Extract the (x, y) coordinate from the center of the cell holding the provided text.  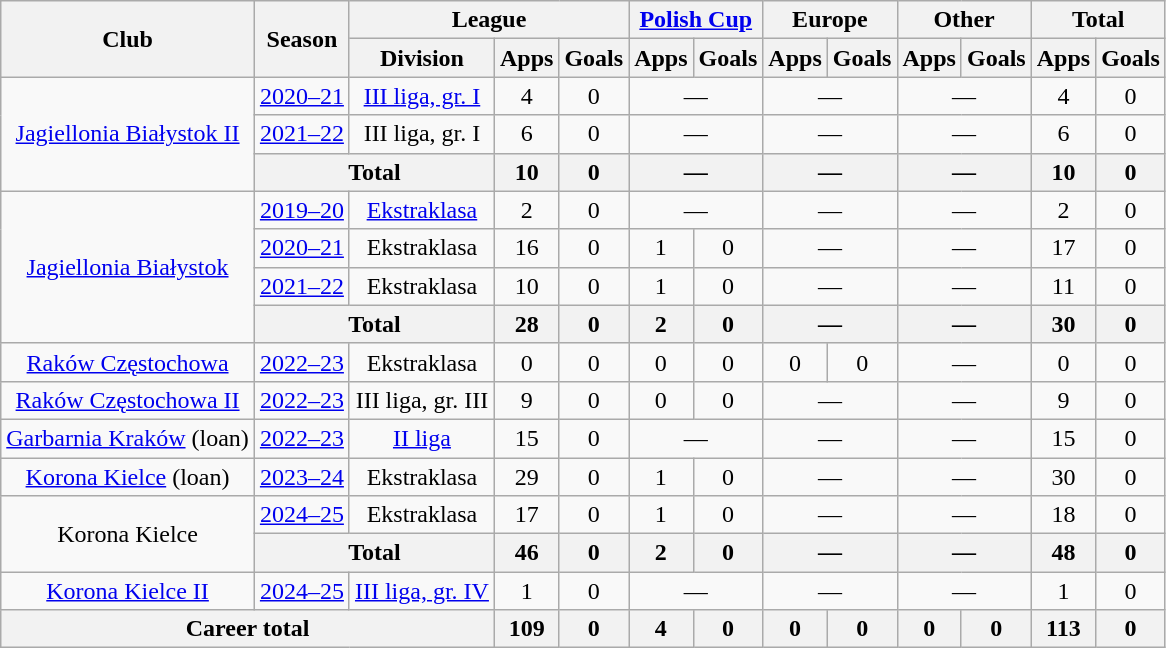
Career total (248, 629)
Raków Częstochowa (128, 362)
2023–24 (302, 477)
28 (526, 324)
League (488, 20)
46 (526, 553)
Division (422, 58)
16 (526, 248)
48 (1063, 553)
Korona Kielce (128, 534)
Garbarnia Kraków (loan) (128, 438)
Raków Częstochowa II (128, 400)
Korona Kielce (loan) (128, 477)
Europe (830, 20)
Jagiellonia Białystok (128, 267)
II liga (422, 438)
109 (526, 629)
29 (526, 477)
2019–20 (302, 210)
III liga, gr. III (422, 400)
Polish Cup (696, 20)
Season (302, 39)
Korona Kielce II (128, 591)
Other (964, 20)
11 (1063, 286)
113 (1063, 629)
III liga, gr. IV (422, 591)
Jagiellonia Białystok II (128, 134)
Club (128, 39)
18 (1063, 515)
